Return the [x, y] coordinate for the center point of the cell that contains the specified text.  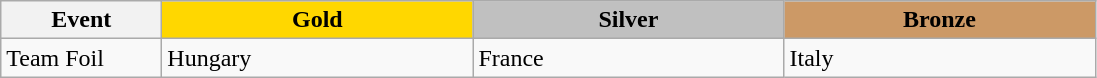
Hungary [318, 58]
Bronze [940, 20]
Italy [940, 58]
Team Foil [82, 58]
France [628, 58]
Gold [318, 20]
Silver [628, 20]
Event [82, 20]
